Locate the cell with the specified text and output its (X, Y) center coordinate. 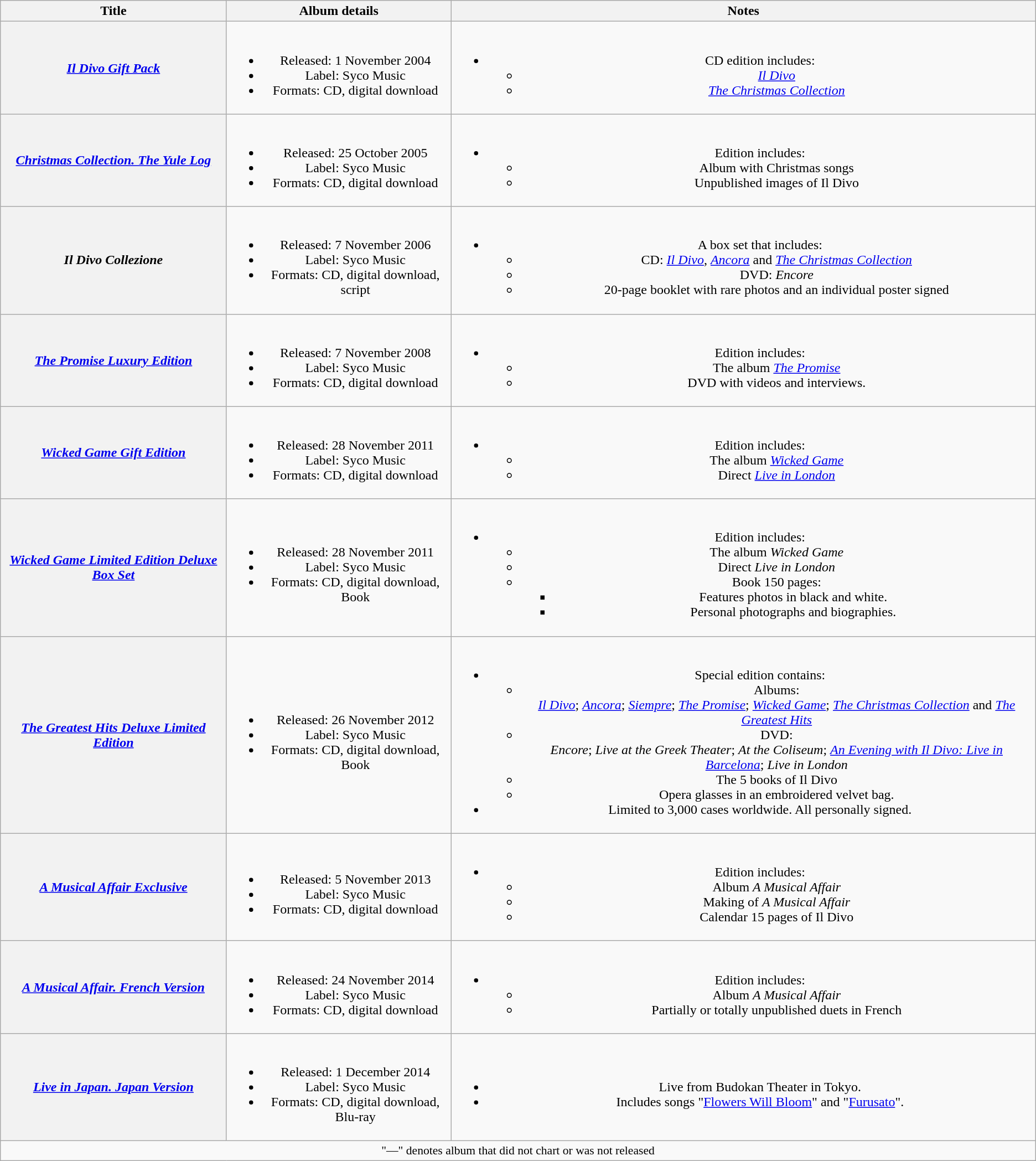
Released: 1 December 2014Label: Syco MusicFormats: CD, digital download, Blu-ray (339, 1087)
Released: 5 November 2013Label: Syco MusicFormats: CD, digital download (339, 887)
Edition includes:The album The Promise DVD with videos and interviews. (743, 360)
Live in Japan. Japan Version (113, 1087)
A Musical Affair Exclusive (113, 887)
Released: 28 November 2011Label: Syco MusicFormats: CD, digital download (339, 453)
Il Divo Gift Pack (113, 68)
A box set that includes:CD: Il Divo, Ancora and The Christmas CollectionDVD: Encore20-page booklet with rare photos and an individual poster signed (743, 260)
Edition includes:Album A Musical AffairMaking of A Musical AffairCalendar 15 pages of Il Divo (743, 887)
Released: 26 November 2012Label: Syco MusicFormats: CD, digital download, Book (339, 735)
Title (113, 11)
Released: 28 November 2011Label: Syco MusicFormats: CD, digital download, Book (339, 567)
Notes (743, 11)
Live from Budokan Theater in Tokyo.Includes songs "Flowers Will Bloom" and "Furusato". (743, 1087)
Released: 7 November 2008Label: Syco MusicFormats: CD, digital download (339, 360)
Released: 7 November 2006Label: Syco MusicFormats: CD, digital download, script (339, 260)
CD edition includes:Il DivoThe Christmas Collection (743, 68)
"—" denotes album that did not chart or was not released (518, 1150)
Edition includes:Album with Christmas songsUnpublished images of Il Divo (743, 161)
Released: 24 November 2014Label: Syco MusicFormats: CD, digital download (339, 987)
A Musical Affair. French Version (113, 987)
Edition includes:Album A Musical AffairPartially or totally unpublished duets in French (743, 987)
Album details (339, 11)
The Promise Luxury Edition (113, 360)
Christmas Collection. The Yule Log (113, 161)
Wicked Game Gift Edition (113, 453)
Released: 25 October 2005Label: Syco MusicFormats: CD, digital download (339, 161)
Wicked Game Limited Edition Deluxe Box Set (113, 567)
Il Divo Collezione (113, 260)
Edition includes:The album Wicked GameDirect Live in London (743, 453)
Released: 1 November 2004Label: Syco MusicFormats: CD, digital download (339, 68)
The Greatest Hits Deluxe Limited Edition (113, 735)
Edition includes:The album Wicked GameDirect Live in LondonBook 150 pages:Features photos in black and white.Personal photographs and biographies. (743, 567)
